Locate the cell with the specified text and output its [x, y] center coordinate. 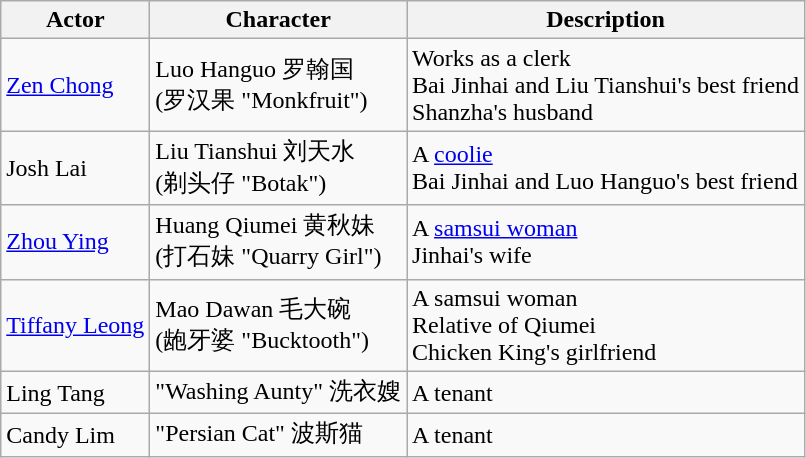
A samsui womanJinhai's wife [606, 242]
Luo Hanguo 罗翰国(罗汉果 "Monkfruit") [278, 85]
"Washing Aunty" 洗衣嫂 [278, 392]
Zen Chong [76, 85]
A coolieBai Jinhai and Luo Hanguo's best friend [606, 168]
Actor [76, 20]
Character [278, 20]
Mao Dawan 毛大碗(龅牙婆 "Bucktooth") [278, 325]
Zhou Ying [76, 242]
Works as a clerkBai Jinhai and Liu Tianshui's best friendShanzha's husband [606, 85]
Liu Tianshui 刘天水(剃头仔 "Botak") [278, 168]
Josh Lai [76, 168]
Candy Lim [76, 436]
Huang Qiumei 黄秋妹(打石妹 "Quarry Girl") [278, 242]
Ling Tang [76, 392]
Tiffany Leong [76, 325]
Description [606, 20]
A samsui womanRelative of QiumeiChicken King's girlfriend [606, 325]
"Persian Cat" 波斯猫 [278, 436]
